For the text-containing cell, return its midpoint in [X, Y] coordinate format. 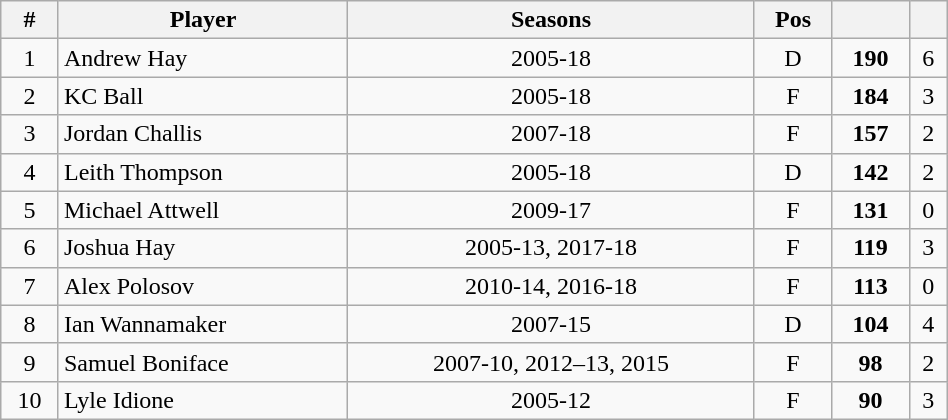
Alex Polosov [202, 286]
Jordan Challis [202, 134]
157 [870, 134]
98 [870, 362]
104 [870, 324]
5 [30, 210]
113 [870, 286]
Lyle Idione [202, 400]
8 [30, 324]
2010-14, 2016-18 [552, 286]
1 [30, 58]
Pos [792, 20]
# [30, 20]
Ian Wannamaker [202, 324]
9 [30, 362]
2007-10, 2012–13, 2015 [552, 362]
2007-18 [552, 134]
2009-17 [552, 210]
2005-12 [552, 400]
Samuel Boniface [202, 362]
90 [870, 400]
Michael Attwell [202, 210]
KC Ball [202, 96]
10 [30, 400]
142 [870, 172]
190 [870, 58]
2005-13, 2017-18 [552, 248]
7 [30, 286]
Andrew Hay [202, 58]
119 [870, 248]
2007-15 [552, 324]
Seasons [552, 20]
131 [870, 210]
Leith Thompson [202, 172]
Joshua Hay [202, 248]
Player [202, 20]
184 [870, 96]
